Return [x, y] of the center of cell containing provided text 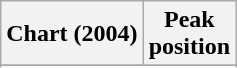
Chart (2004) [72, 34]
Peakposition [189, 34]
